From the cell containing the given text, extract its center point as [x, y] coordinate. 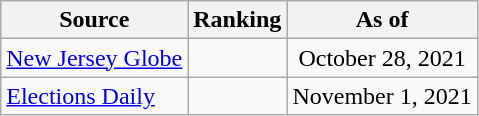
October 28, 2021 [382, 58]
New Jersey Globe [94, 58]
Source [94, 20]
As of [382, 20]
Ranking [238, 20]
Elections Daily [94, 96]
November 1, 2021 [382, 96]
